Scan for the cell matching the given text and deliver its (x, y) coordinate at center. 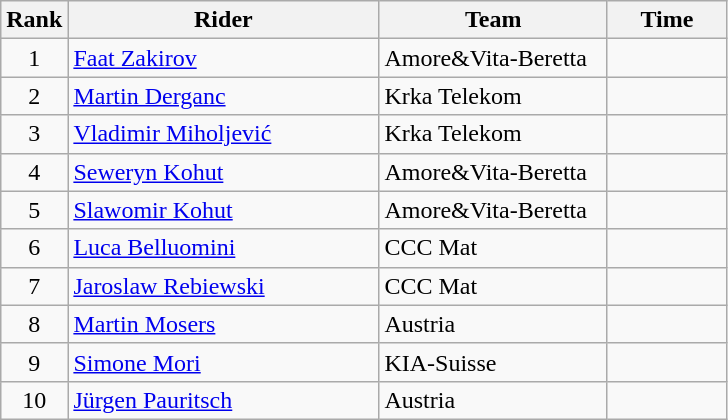
9 (34, 362)
Vladimir Miholjević (224, 134)
3 (34, 134)
Time (666, 20)
Rider (224, 20)
Jürgen Pauritsch (224, 400)
Team (494, 20)
1 (34, 58)
KIA-Suisse (494, 362)
Martin Derganc (224, 96)
8 (34, 324)
4 (34, 172)
Seweryn Kohut (224, 172)
2 (34, 96)
7 (34, 286)
Faat Zakirov (224, 58)
10 (34, 400)
Luca Belluomini (224, 248)
5 (34, 210)
Martin Mosers (224, 324)
6 (34, 248)
Rank (34, 20)
Jaroslaw Rebiewski (224, 286)
Slawomir Kohut (224, 210)
Simone Mori (224, 362)
